Return the (x, y) coordinate for the center point of the cell that contains the specified text.  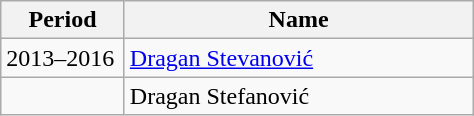
Dragan Stevanović (298, 58)
2013–2016 (63, 58)
Period (63, 20)
Dragan Stefanović (298, 96)
Name (298, 20)
